Detect which cell encompasses the target text, then output its (x, y) center coordinate. 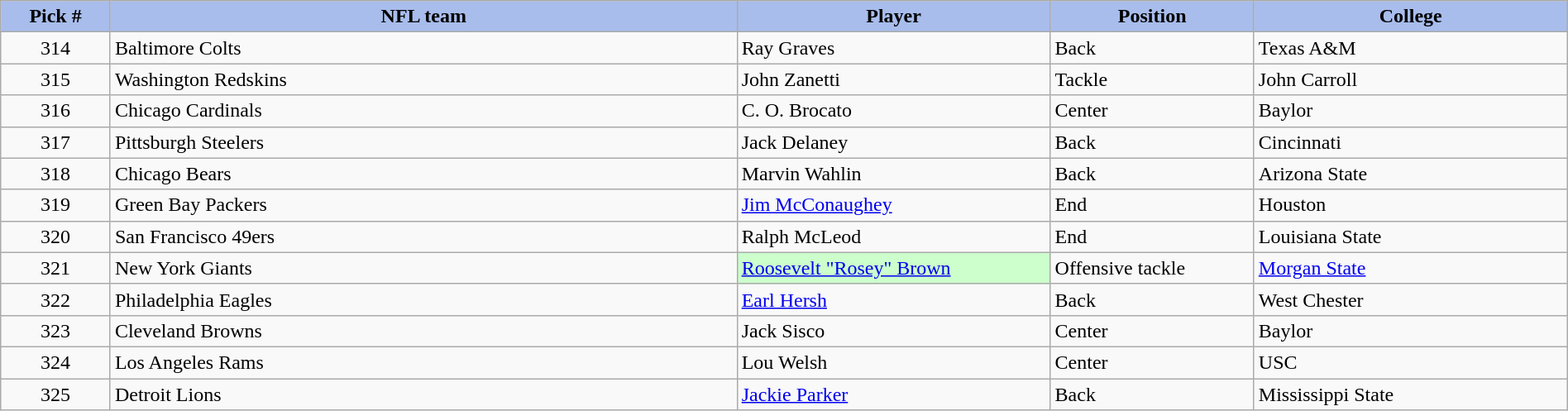
John Carroll (1411, 79)
322 (56, 299)
New York Giants (423, 268)
NFL team (423, 17)
Chicago Bears (423, 174)
Tackle (1152, 79)
314 (56, 48)
John Zanetti (893, 79)
College (1411, 17)
Mississippi State (1411, 394)
Cleveland Browns (423, 331)
Pittsburgh Steelers (423, 142)
Ray Graves (893, 48)
Pick # (56, 17)
Chicago Cardinals (423, 111)
Earl Hersh (893, 299)
Washington Redskins (423, 79)
Green Bay Packers (423, 205)
Offensive tackle (1152, 268)
Arizona State (1411, 174)
Marvin Wahlin (893, 174)
Jack Delaney (893, 142)
Lou Welsh (893, 362)
317 (56, 142)
San Francisco 49ers (423, 237)
Baltimore Colts (423, 48)
318 (56, 174)
Philadelphia Eagles (423, 299)
Jackie Parker (893, 394)
323 (56, 331)
Jim McConaughey (893, 205)
USC (1411, 362)
324 (56, 362)
Jack Sisco (893, 331)
Cincinnati (1411, 142)
West Chester (1411, 299)
Roosevelt "Rosey" Brown (893, 268)
Louisiana State (1411, 237)
316 (56, 111)
Los Angeles Rams (423, 362)
Houston (1411, 205)
315 (56, 79)
Position (1152, 17)
325 (56, 394)
321 (56, 268)
Detroit Lions (423, 394)
319 (56, 205)
Player (893, 17)
320 (56, 237)
Texas A&M (1411, 48)
C. O. Brocato (893, 111)
Morgan State (1411, 268)
Ralph McLeod (893, 237)
